Return [x, y] of the center of cell containing provided text 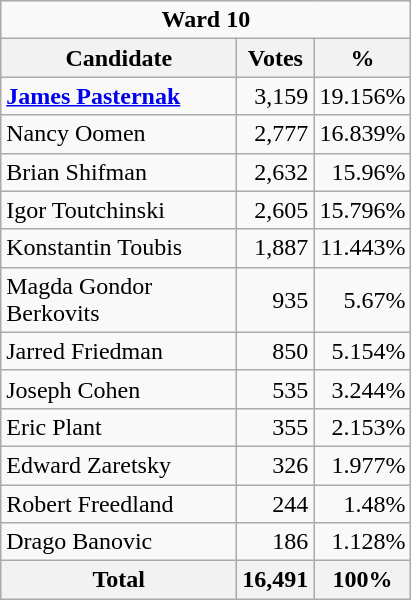
2,777 [276, 134]
1,887 [276, 248]
2,632 [276, 172]
Candidate [119, 58]
15.96% [362, 172]
5.67% [362, 300]
Drago Banovic [119, 542]
Eric Plant [119, 427]
Konstantin Toubis [119, 248]
11.443% [362, 248]
2.153% [362, 427]
1.977% [362, 465]
Brian Shifman [119, 172]
355 [276, 427]
Robert Freedland [119, 503]
1.128% [362, 542]
15.796% [362, 210]
Edward Zaretsky [119, 465]
1.48% [362, 503]
Ward 10 [206, 20]
Magda Gondor Berkovits [119, 300]
Total [119, 580]
Joseph Cohen [119, 389]
535 [276, 389]
% [362, 58]
3,159 [276, 96]
19.156% [362, 96]
16.839% [362, 134]
Votes [276, 58]
Jarred Friedman [119, 351]
16,491 [276, 580]
2,605 [276, 210]
3.244% [362, 389]
James Pasternak [119, 96]
935 [276, 300]
Igor Toutchinski [119, 210]
244 [276, 503]
186 [276, 542]
326 [276, 465]
850 [276, 351]
5.154% [362, 351]
100% [362, 580]
Nancy Oomen [119, 134]
